Determine the [x, y] coordinate at the center of the cell enclosing the given text.  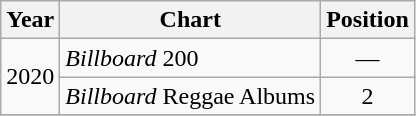
Position [368, 20]
Chart [190, 20]
2 [368, 96]
2020 [30, 77]
Billboard 200 [190, 58]
Year [30, 20]
Billboard Reggae Albums [190, 96]
— [368, 58]
